Find where the given text appears and provide that cell's center as (X, Y) coordinate. 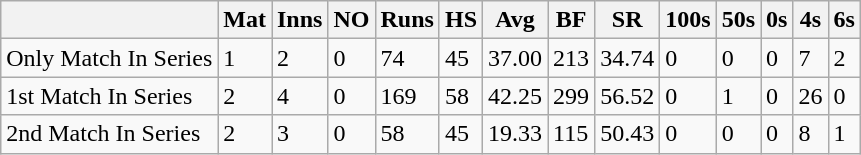
NO (352, 20)
42.25 (516, 96)
169 (407, 96)
34.74 (628, 58)
74 (407, 58)
299 (572, 96)
37.00 (516, 58)
50.43 (628, 134)
115 (572, 134)
0s (777, 20)
Avg (516, 20)
BF (572, 20)
4 (300, 96)
Mat (245, 20)
100s (688, 20)
213 (572, 58)
2nd Match In Series (110, 134)
1st Match In Series (110, 96)
50s (738, 20)
19.33 (516, 134)
4s (810, 20)
SR (628, 20)
HS (460, 20)
56.52 (628, 96)
Only Match In Series (110, 58)
Inns (300, 20)
26 (810, 96)
3 (300, 134)
8 (810, 134)
6s (844, 20)
Runs (407, 20)
7 (810, 58)
